From the cell containing the given text, extract its center point as [X, Y] coordinate. 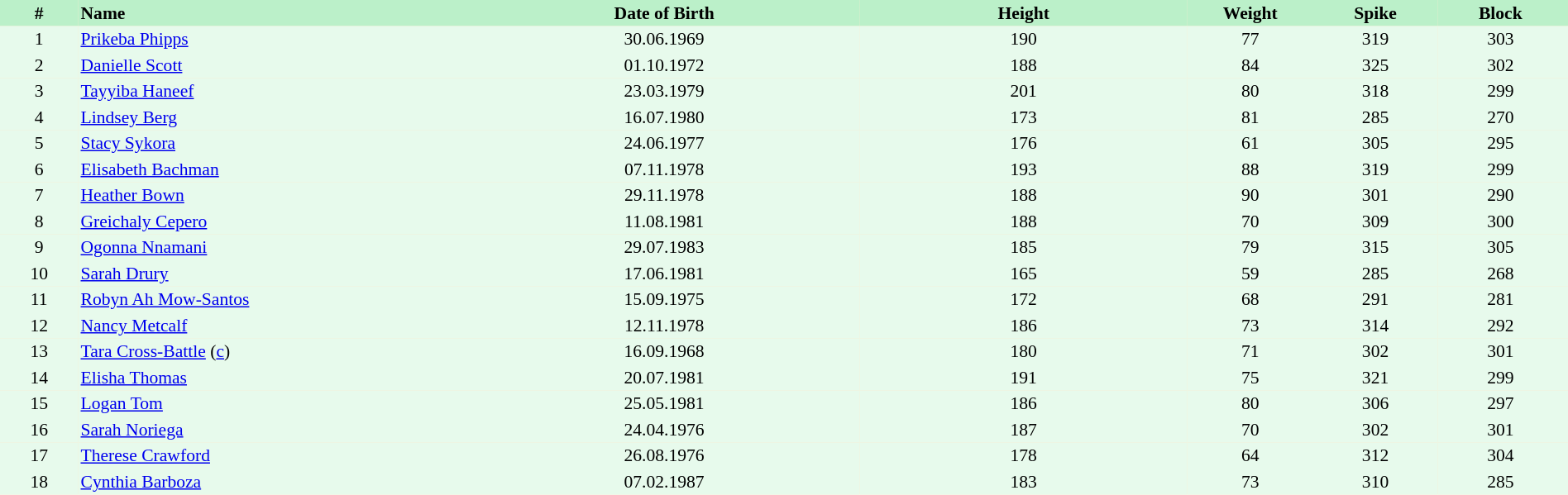
314 [1374, 326]
270 [1500, 117]
Cynthia Barboza [273, 482]
165 [1024, 274]
64 [1250, 456]
2 [39, 65]
Elisha Thomas [273, 378]
321 [1374, 378]
15.09.1975 [664, 299]
Block [1500, 13]
25.05.1981 [664, 403]
61 [1250, 144]
268 [1500, 274]
Sarah Drury [273, 274]
17.06.1981 [664, 274]
Greichaly Cepero [273, 221]
304 [1500, 456]
12 [39, 326]
183 [1024, 482]
172 [1024, 299]
185 [1024, 248]
Nancy Metcalf [273, 326]
Spike [1374, 13]
14 [39, 378]
190 [1024, 40]
16.09.1968 [664, 352]
24.06.1977 [664, 144]
312 [1374, 456]
306 [1374, 403]
297 [1500, 403]
7 [39, 195]
17 [39, 456]
11 [39, 299]
10 [39, 274]
290 [1500, 195]
23.03.1979 [664, 91]
81 [1250, 117]
Heather Bown [273, 195]
16 [39, 430]
13 [39, 352]
1 [39, 40]
318 [1374, 91]
26.08.1976 [664, 456]
Date of Birth [664, 13]
Stacy Sykora [273, 144]
90 [1250, 195]
Danielle Scott [273, 65]
Weight [1250, 13]
Name [273, 13]
59 [1250, 274]
20.07.1981 [664, 378]
Tayyiba Haneef [273, 91]
281 [1500, 299]
Lindsey Berg [273, 117]
187 [1024, 430]
Elisabeth Bachman [273, 169]
77 [1250, 40]
Height [1024, 13]
176 [1024, 144]
11.08.1981 [664, 221]
07.02.1987 [664, 482]
8 [39, 221]
Tara Cross-Battle (c) [273, 352]
309 [1374, 221]
01.10.1972 [664, 65]
Logan Tom [273, 403]
300 [1500, 221]
5 [39, 144]
# [39, 13]
15 [39, 403]
178 [1024, 456]
291 [1374, 299]
Prikeba Phipps [273, 40]
4 [39, 117]
71 [1250, 352]
201 [1024, 91]
315 [1374, 248]
3 [39, 91]
Therese Crawford [273, 456]
6 [39, 169]
Robyn Ah Mow-Santos [273, 299]
292 [1500, 326]
18 [39, 482]
325 [1374, 65]
Ogonna Nnamani [273, 248]
173 [1024, 117]
68 [1250, 299]
88 [1250, 169]
79 [1250, 248]
29.07.1983 [664, 248]
75 [1250, 378]
29.11.1978 [664, 195]
303 [1500, 40]
30.06.1969 [664, 40]
295 [1500, 144]
12.11.1978 [664, 326]
180 [1024, 352]
9 [39, 248]
84 [1250, 65]
16.07.1980 [664, 117]
Sarah Noriega [273, 430]
193 [1024, 169]
191 [1024, 378]
24.04.1976 [664, 430]
310 [1374, 482]
07.11.1978 [664, 169]
